Scan for the cell matching the given text and deliver its (X, Y) coordinate at center. 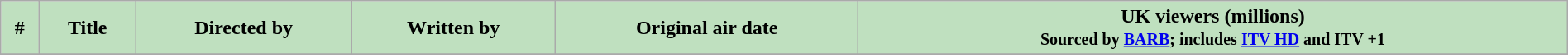
Title (88, 28)
Original air date (707, 28)
# (20, 28)
Written by (453, 28)
UK viewers (millions)Sourced by BARB; includes ITV HD and ITV +1 (1213, 28)
Directed by (243, 28)
